Pinpoint the cell where the given text exists, returning its [x, y] midpoint coordinate. 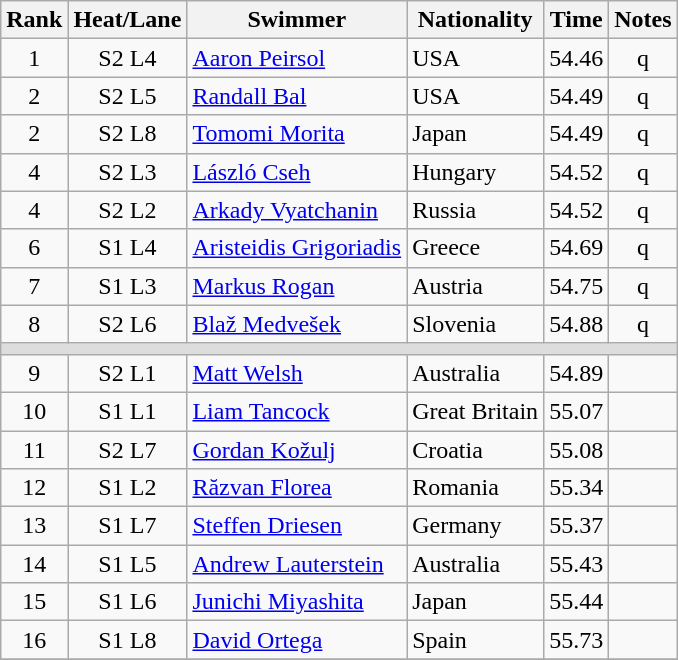
Liam Tancock [297, 411]
Notes [643, 20]
Nationality [476, 20]
S1 L6 [128, 602]
S2 L2 [128, 210]
55.34 [576, 488]
David Ortega [297, 640]
S1 L5 [128, 564]
Aristeidis Grigoriadis [297, 248]
Swimmer [297, 20]
S2 L3 [128, 172]
6 [34, 248]
55.07 [576, 411]
S2 L6 [128, 324]
S2 L7 [128, 449]
Răzvan Florea [297, 488]
László Cseh [297, 172]
13 [34, 526]
Slovenia [476, 324]
55.43 [576, 564]
Junichi Miyashita [297, 602]
9 [34, 373]
Gordan Kožulj [297, 449]
Austria [476, 286]
12 [34, 488]
54.75 [576, 286]
15 [34, 602]
Blaž Medvešek [297, 324]
Markus Rogan [297, 286]
S1 L3 [128, 286]
S2 L4 [128, 58]
10 [34, 411]
Time [576, 20]
Heat/Lane [128, 20]
Russia [476, 210]
16 [34, 640]
Andrew Lauterstein [297, 564]
55.44 [576, 602]
Aaron Peirsol [297, 58]
Rank [34, 20]
Germany [476, 526]
1 [34, 58]
Steffen Driesen [297, 526]
54.46 [576, 58]
S2 L1 [128, 373]
55.08 [576, 449]
S1 L4 [128, 248]
55.73 [576, 640]
54.89 [576, 373]
Arkady Vyatchanin [297, 210]
54.69 [576, 248]
Great Britain [476, 411]
S1 L1 [128, 411]
Matt Welsh [297, 373]
11 [34, 449]
Randall Bal [297, 96]
Greece [476, 248]
S1 L7 [128, 526]
54.88 [576, 324]
S2 L8 [128, 134]
Spain [476, 640]
8 [34, 324]
S1 L8 [128, 640]
S2 L5 [128, 96]
Tomomi Morita [297, 134]
7 [34, 286]
14 [34, 564]
Romania [476, 488]
S1 L2 [128, 488]
Hungary [476, 172]
55.37 [576, 526]
Croatia [476, 449]
